Return (X, Y) of the center of cell containing provided text 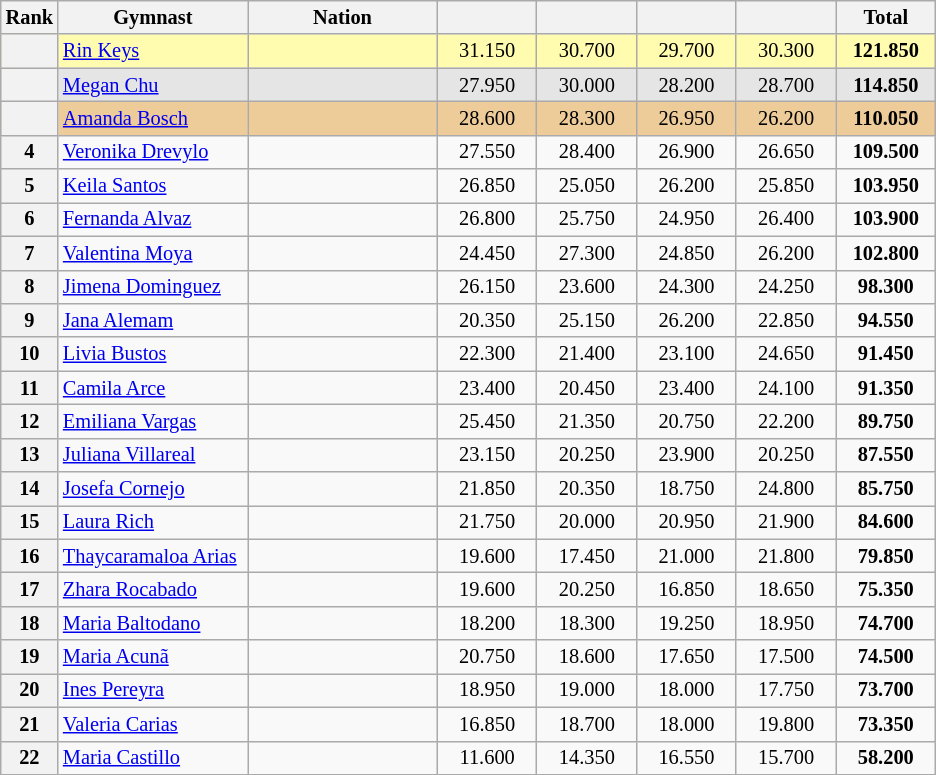
24.300 (687, 287)
18.600 (587, 657)
25.150 (587, 320)
73.350 (886, 724)
28.600 (487, 118)
18.300 (587, 623)
31.150 (487, 51)
98.300 (886, 287)
102.800 (886, 253)
110.050 (886, 118)
17.750 (786, 690)
103.950 (886, 186)
19.800 (786, 724)
Livia Bustos (153, 354)
24.800 (786, 489)
30.700 (587, 51)
Juliana Villareal (153, 455)
Maria Castillo (153, 758)
Total (886, 17)
24.950 (687, 219)
Amanda Bosch (153, 118)
Maria Acunã (153, 657)
24.850 (687, 253)
4 (30, 152)
Fernanda Alvaz (153, 219)
13 (30, 455)
25.850 (786, 186)
Keila Santos (153, 186)
Laura Rich (153, 522)
21.400 (587, 354)
21.850 (487, 489)
21.800 (786, 556)
26.900 (687, 152)
Jimena Dominguez (153, 287)
22.850 (786, 320)
27.550 (487, 152)
18.750 (687, 489)
14 (30, 489)
91.450 (886, 354)
12 (30, 421)
19.000 (587, 690)
23.150 (487, 455)
23.100 (687, 354)
74.500 (886, 657)
26.150 (487, 287)
91.350 (886, 388)
Zhara Rocabado (153, 589)
89.750 (886, 421)
23.600 (587, 287)
23.900 (687, 455)
Camila Arce (153, 388)
84.600 (886, 522)
24.100 (786, 388)
10 (30, 354)
Valentina Moya (153, 253)
27.950 (487, 85)
21.900 (786, 522)
28.700 (786, 85)
17 (30, 589)
121.850 (886, 51)
Gymnast (153, 17)
11 (30, 388)
Jana Alemam (153, 320)
Rank (30, 17)
25.050 (587, 186)
20.450 (587, 388)
6 (30, 219)
24.650 (786, 354)
22.200 (786, 421)
8 (30, 287)
19.250 (687, 623)
28.200 (687, 85)
24.250 (786, 287)
73.700 (886, 690)
26.800 (487, 219)
103.900 (886, 219)
87.550 (886, 455)
19 (30, 657)
27.300 (587, 253)
Rin Keys (153, 51)
25.750 (587, 219)
28.400 (587, 152)
58.200 (886, 758)
14.350 (587, 758)
21.350 (587, 421)
11.600 (487, 758)
9 (30, 320)
15 (30, 522)
Nation (343, 17)
Veronika Drevylo (153, 152)
17.500 (786, 657)
74.700 (886, 623)
26.850 (487, 186)
16 (30, 556)
22.300 (487, 354)
75.350 (886, 589)
26.950 (687, 118)
18.700 (587, 724)
17.450 (587, 556)
21 (30, 724)
26.650 (786, 152)
Thaycaramaloa Arias (153, 556)
28.300 (587, 118)
26.400 (786, 219)
18.650 (786, 589)
21.750 (487, 522)
20.000 (587, 522)
18.200 (487, 623)
24.450 (487, 253)
30.300 (786, 51)
Josefa Cornejo (153, 489)
30.000 (587, 85)
114.850 (886, 85)
Maria Baltodano (153, 623)
79.850 (886, 556)
7 (30, 253)
5 (30, 186)
25.450 (487, 421)
17.650 (687, 657)
Emiliana Vargas (153, 421)
16.550 (687, 758)
22 (30, 758)
29.700 (687, 51)
15.700 (786, 758)
20 (30, 690)
Valeria Carias (153, 724)
Megan Chu (153, 85)
109.500 (886, 152)
94.550 (886, 320)
21.000 (687, 556)
18 (30, 623)
20.950 (687, 522)
85.750 (886, 489)
Ines Pereyra (153, 690)
